Provide the [X, Y] coordinate of the cell's center where the given text is located.  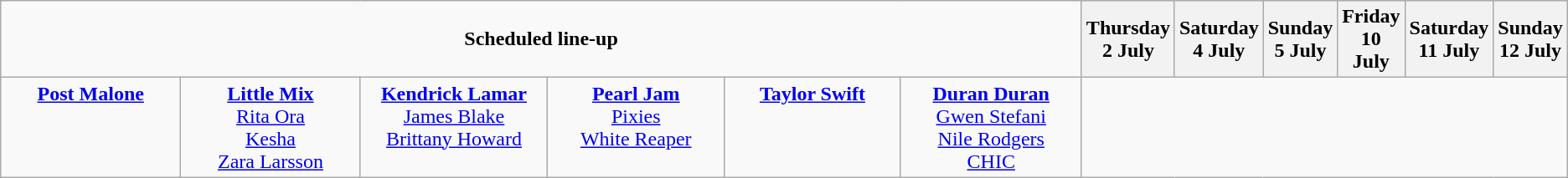
Post Malone [90, 127]
Taylor Swift [812, 127]
Friday 10 July [1371, 39]
Thursday 2 July [1127, 39]
Saturday 11 July [1449, 39]
Sunday 12 July [1530, 39]
Sunday 5 July [1300, 39]
Little MixRita OraKeshaZara Larsson [271, 127]
Duran DuranGwen StefaniNile RodgersCHIC [991, 127]
Kendrick LamarJames BlakeBrittany Howard [454, 127]
Pearl JamPixiesWhite Reaper [637, 127]
Scheduled line-up [541, 39]
Saturday 4 July [1219, 39]
